Extract the [X, Y] coordinate from the center of the cell holding the provided text.  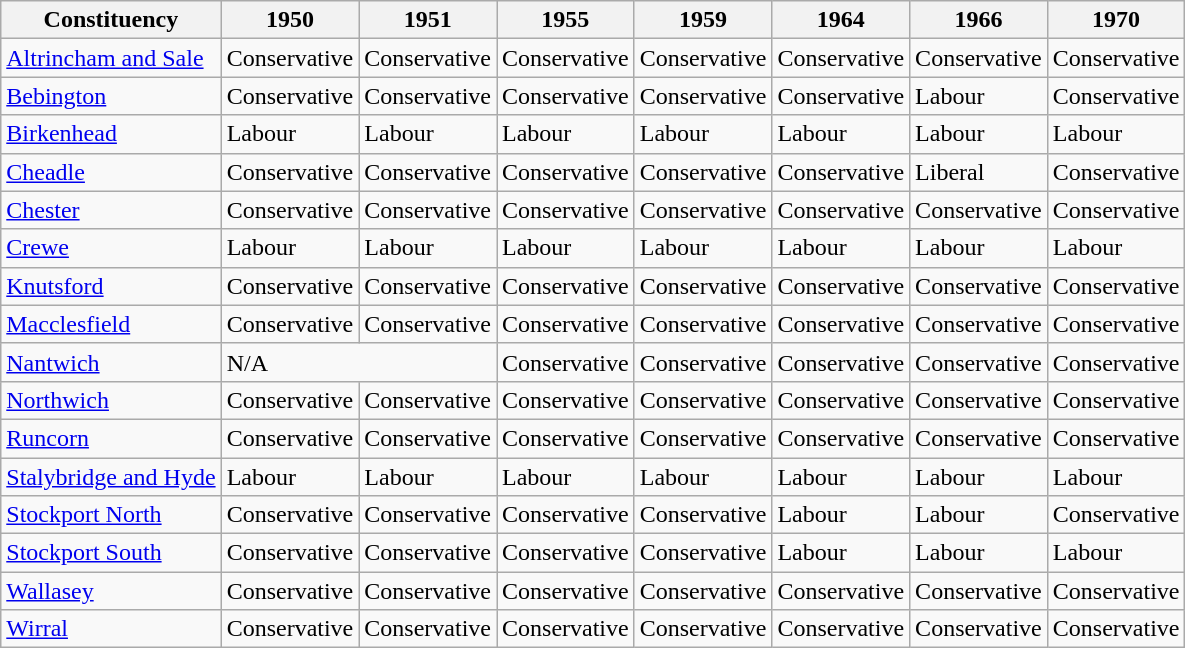
Wirral [111, 629]
1959 [703, 20]
Chester [111, 210]
1955 [565, 20]
Macclesfield [111, 324]
Nantwich [111, 362]
1951 [428, 20]
Bebington [111, 96]
Cheadle [111, 172]
Liberal [979, 172]
1970 [1116, 20]
Crewe [111, 248]
Birkenhead [111, 134]
Northwich [111, 400]
Knutsford [111, 286]
Stalybridge and Hyde [111, 477]
1950 [290, 20]
1966 [979, 20]
Altrincham and Sale [111, 58]
Runcorn [111, 438]
Stockport North [111, 515]
Stockport South [111, 553]
Wallasey [111, 591]
N/A [358, 362]
Constituency [111, 20]
1964 [841, 20]
